Identify which cell holds the provided text, then report its [X, Y] central coordinate. 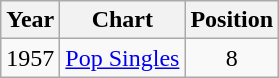
1957 [30, 58]
Chart [122, 20]
Year [30, 20]
Position [232, 20]
8 [232, 58]
Pop Singles [122, 58]
